Provide the [x, y] coordinate of the cell's center where the given text is located.  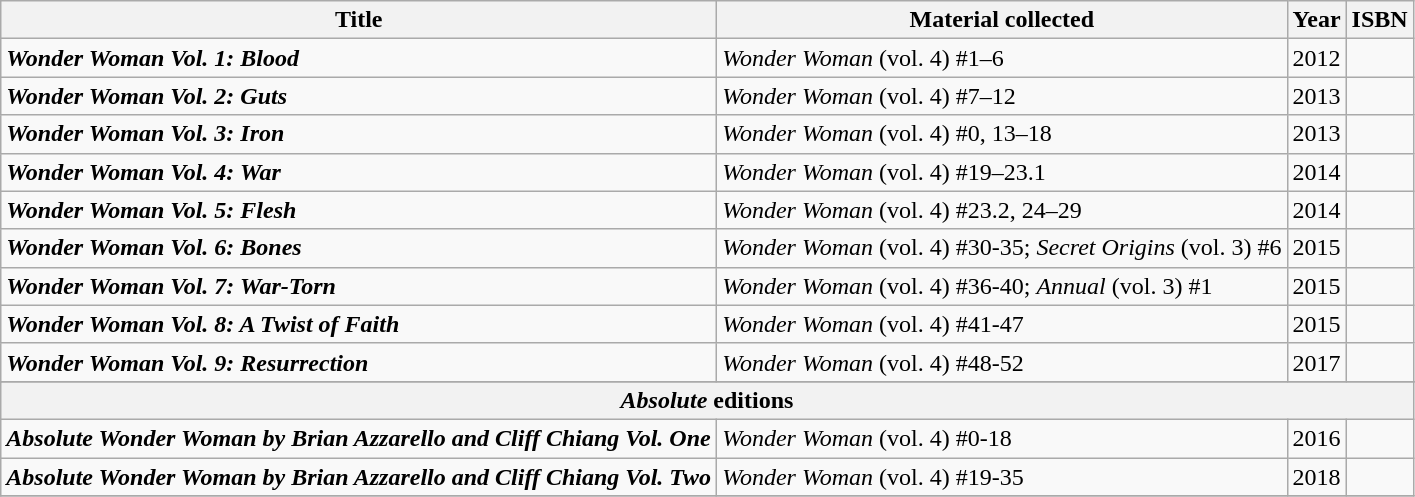
2017 [1316, 362]
Wonder Woman (vol. 4) #41-47 [1002, 324]
Wonder Woman (vol. 4) #36-40; Annual (vol. 3) #1 [1002, 286]
Year [1316, 20]
ISBN [1380, 20]
Wonder Woman Vol. 3: Iron [359, 134]
Title [359, 20]
Wonder Woman Vol. 8: A Twist of Faith [359, 324]
Absolute Wonder Woman by Brian Azzarello and Cliff Chiang Vol. Two [359, 477]
Material collected [1002, 20]
Wonder Woman (vol. 4) #30-35; Secret Origins (vol. 3) #6 [1002, 248]
2016 [1316, 438]
Wonder Woman Vol. 7: War-Torn [359, 286]
Wonder Woman (vol. 4) #19-35 [1002, 477]
Wonder Woman (vol. 4) #7–12 [1002, 96]
Wonder Woman (vol. 4) #0-18 [1002, 438]
Wonder Woman Vol. 2: Guts [359, 96]
Wonder Woman Vol. 5: Flesh [359, 210]
Wonder Woman (vol. 4) #0, 13–18 [1002, 134]
2012 [1316, 58]
Absolute Wonder Woman by Brian Azzarello and Cliff Chiang Vol. One [359, 438]
Wonder Woman (vol. 4) #19–23.1 [1002, 172]
Wonder Woman Vol. 1: Blood [359, 58]
2018 [1316, 477]
Wonder Woman Vol. 9: Resurrection [359, 362]
Wonder Woman (vol. 4) #23.2, 24–29 [1002, 210]
Wonder Woman Vol. 4: War [359, 172]
Absolute editions [707, 400]
Wonder Woman (vol. 4) #1–6 [1002, 58]
Wonder Woman Vol. 6: Bones [359, 248]
Wonder Woman (vol. 4) #48-52 [1002, 362]
